Search for the cell housing the specified text and yield its (X, Y) center coordinate. 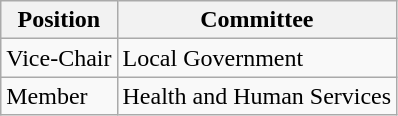
Member (59, 96)
Health and Human Services (257, 96)
Committee (257, 20)
Vice-Chair (59, 58)
Local Government (257, 58)
Position (59, 20)
